Capture the cell that displays the provided text and extract its [x, y] central coordinate. 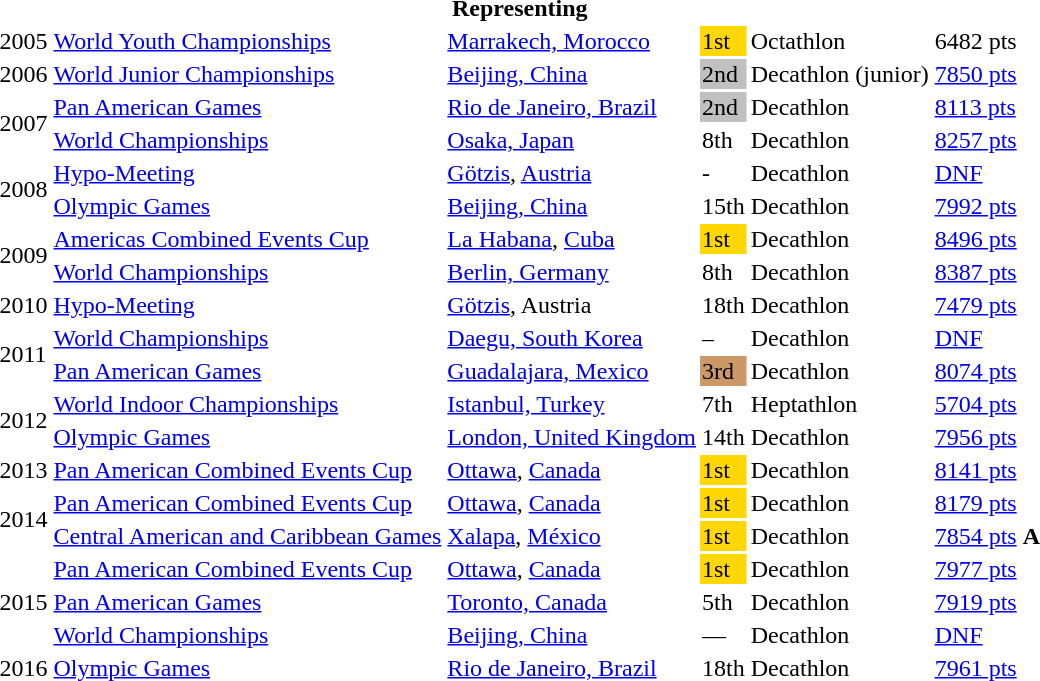
— [724, 635]
World Junior Championships [248, 74]
- [724, 173]
World Indoor Championships [248, 404]
15th [724, 206]
Decathlon (junior) [840, 74]
Marrakech, Morocco [572, 41]
7th [724, 404]
Heptathlon [840, 404]
World Youth Championships [248, 41]
5th [724, 602]
14th [724, 437]
Central American and Caribbean Games [248, 536]
Rio de Janeiro, Brazil [572, 107]
Daegu, South Korea [572, 338]
Guadalajara, Mexico [572, 371]
Osaka, Japan [572, 140]
Xalapa, México [572, 536]
18th [724, 305]
Toronto, Canada [572, 602]
Americas Combined Events Cup [248, 239]
London, United Kingdom [572, 437]
Octathlon [840, 41]
3rd [724, 371]
Istanbul, Turkey [572, 404]
La Habana, Cuba [572, 239]
– [724, 338]
Berlin, Germany [572, 272]
